Return the (X, Y) coordinate for the center point of the cell that contains the specified text.  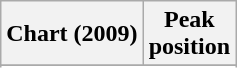
Chart (2009) (72, 34)
Peakposition (189, 34)
